Detect which cell encompasses the target text, then output its [x, y] center coordinate. 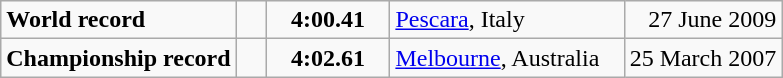
4:02.61 [328, 58]
27 June 2009 [703, 20]
Championship record [118, 58]
4:00.41 [328, 20]
Pescara, Italy [507, 20]
25 March 2007 [703, 58]
Melbourne, Australia [507, 58]
World record [118, 20]
